Scan for the cell matching the given text and deliver its (x, y) coordinate at center. 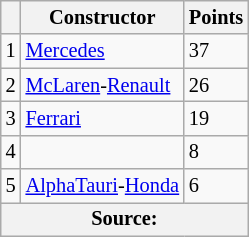
2 (11, 85)
19 (216, 118)
Points (216, 17)
Constructor (102, 17)
4 (11, 152)
Mercedes (102, 51)
8 (216, 152)
AlphaTauri-Honda (102, 186)
Ferrari (102, 118)
McLaren-Renault (102, 85)
1 (11, 51)
3 (11, 118)
6 (216, 186)
Source: (124, 219)
37 (216, 51)
5 (11, 186)
26 (216, 85)
